Locate the cell with the specified text and output its (x, y) center coordinate. 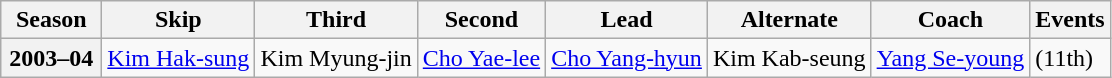
Cho Yang-hyun (627, 58)
Events (1070, 20)
Kim Hak-sung (178, 58)
2003–04 (52, 58)
Kim Myung-jin (336, 58)
Lead (627, 20)
Coach (950, 20)
Kim Kab-seung (789, 58)
Alternate (789, 20)
(11th) (1070, 58)
Second (481, 20)
Third (336, 20)
Season (52, 20)
Skip (178, 20)
Cho Yae-lee (481, 58)
Yang Se-young (950, 58)
